Locate the cell with the specified text and output its [X, Y] center coordinate. 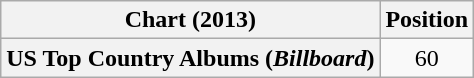
US Top Country Albums (Billboard) [190, 58]
Position [427, 20]
60 [427, 58]
Chart (2013) [190, 20]
